Locate the cell with the specified text and output its (X, Y) center coordinate. 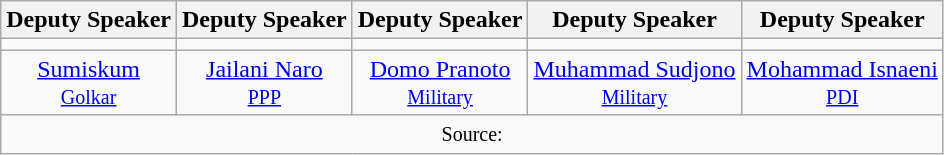
SumiskumGolkar (89, 82)
Mohammad IsnaeniPDI (842, 82)
Source: (472, 134)
Muhammad SudjonoMilitary (634, 82)
Jailani NaroPPP (264, 82)
Domo PranotoMilitary (440, 82)
